Output the [X, Y] coordinate of the center of the cell containing the given text.  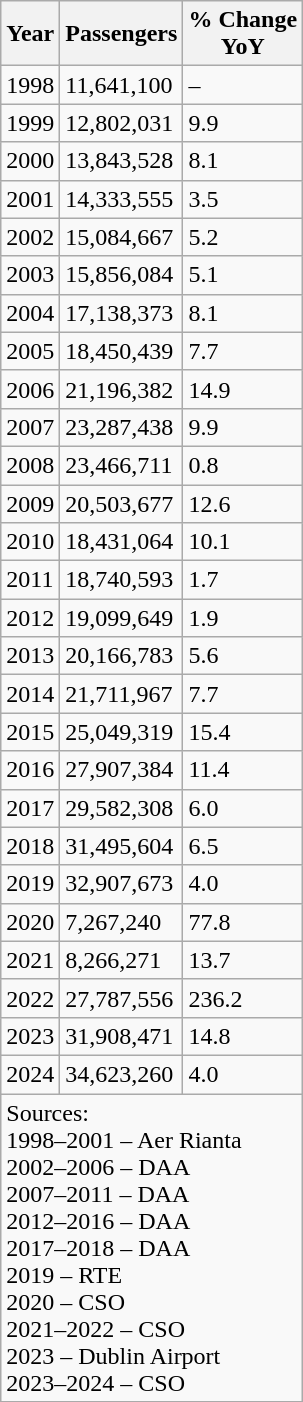
5.1 [243, 275]
12.6 [243, 503]
2018 [30, 846]
2014 [30, 694]
31,495,604 [122, 846]
19,099,649 [122, 618]
2024 [30, 1074]
2004 [30, 313]
2011 [30, 580]
32,907,673 [122, 884]
31,908,471 [122, 1036]
1.9 [243, 618]
2008 [30, 465]
1.7 [243, 580]
17,138,373 [122, 313]
Year [30, 34]
2005 [30, 351]
23,287,438 [122, 427]
6.5 [243, 846]
2020 [30, 922]
2015 [30, 732]
2012 [30, 618]
0.8 [243, 465]
Passengers [122, 34]
2009 [30, 503]
11.4 [243, 770]
12,802,031 [122, 123]
13,843,528 [122, 161]
5.6 [243, 656]
2021 [30, 960]
14.8 [243, 1036]
18,740,593 [122, 580]
18,450,439 [122, 351]
6.0 [243, 808]
2016 [30, 770]
14.9 [243, 389]
15,084,667 [122, 237]
29,582,308 [122, 808]
10.1 [243, 542]
3.5 [243, 199]
11,641,100 [122, 85]
34,623,260 [122, 1074]
– [243, 85]
2019 [30, 884]
25,049,319 [122, 732]
1999 [30, 123]
1998 [30, 85]
14,333,555 [122, 199]
236.2 [243, 998]
21,196,382 [122, 389]
2002 [30, 237]
2023 [30, 1036]
2022 [30, 998]
2017 [30, 808]
27,787,556 [122, 998]
13.7 [243, 960]
21,711,967 [122, 694]
2003 [30, 275]
27,907,384 [122, 770]
20,503,677 [122, 503]
20,166,783 [122, 656]
2001 [30, 199]
7,267,240 [122, 922]
2010 [30, 542]
5.2 [243, 237]
2013 [30, 656]
23,466,711 [122, 465]
2006 [30, 389]
15.4 [243, 732]
18,431,064 [122, 542]
15,856,084 [122, 275]
77.8 [243, 922]
% ChangeYoY [243, 34]
8,266,271 [122, 960]
2007 [30, 427]
2000 [30, 161]
